Output the (x, y) coordinate of the center of the cell containing the given text.  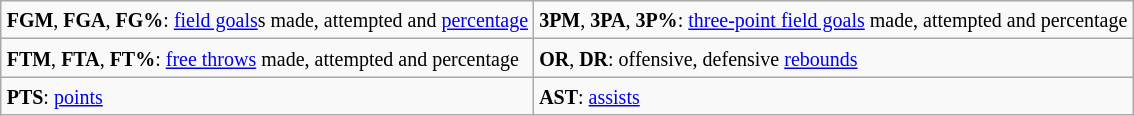
OR, DR: offensive, defensive rebounds (834, 58)
3PM, 3PA, 3P%: three-point field goals made, attempted and percentage (834, 20)
PTS: points (267, 96)
FGM, FGA, FG%: field goalss made, attempted and percentage (267, 20)
FTM, FTA, FT%: free throws made, attempted and percentage (267, 58)
AST: assists (834, 96)
